Return the (X, Y) coordinate for the center point of the cell that contains the specified text.  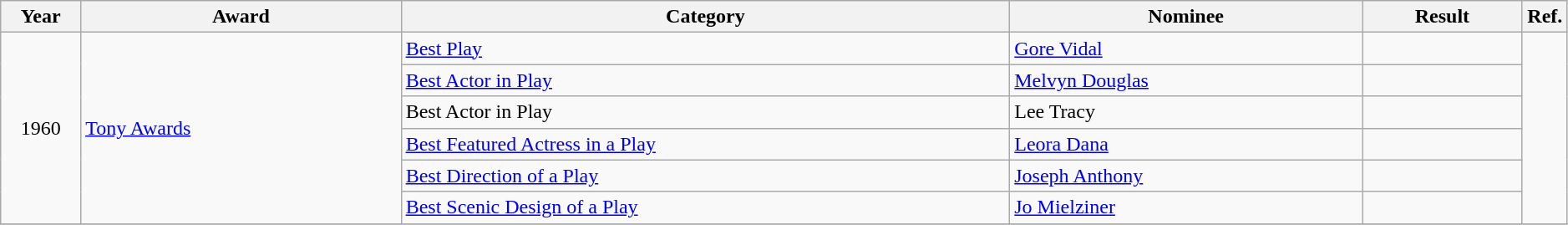
Ref. (1545, 17)
Best Featured Actress in a Play (705, 144)
Gore Vidal (1186, 49)
Result (1443, 17)
Best Scenic Design of a Play (705, 207)
Leora Dana (1186, 144)
Melvyn Douglas (1186, 80)
Year (41, 17)
Best Direction of a Play (705, 176)
Best Play (705, 49)
1960 (41, 128)
Jo Mielziner (1186, 207)
Tony Awards (241, 128)
Lee Tracy (1186, 112)
Award (241, 17)
Category (705, 17)
Nominee (1186, 17)
Joseph Anthony (1186, 176)
